Extract the [X, Y] coordinate from the center of the cell holding the provided text.  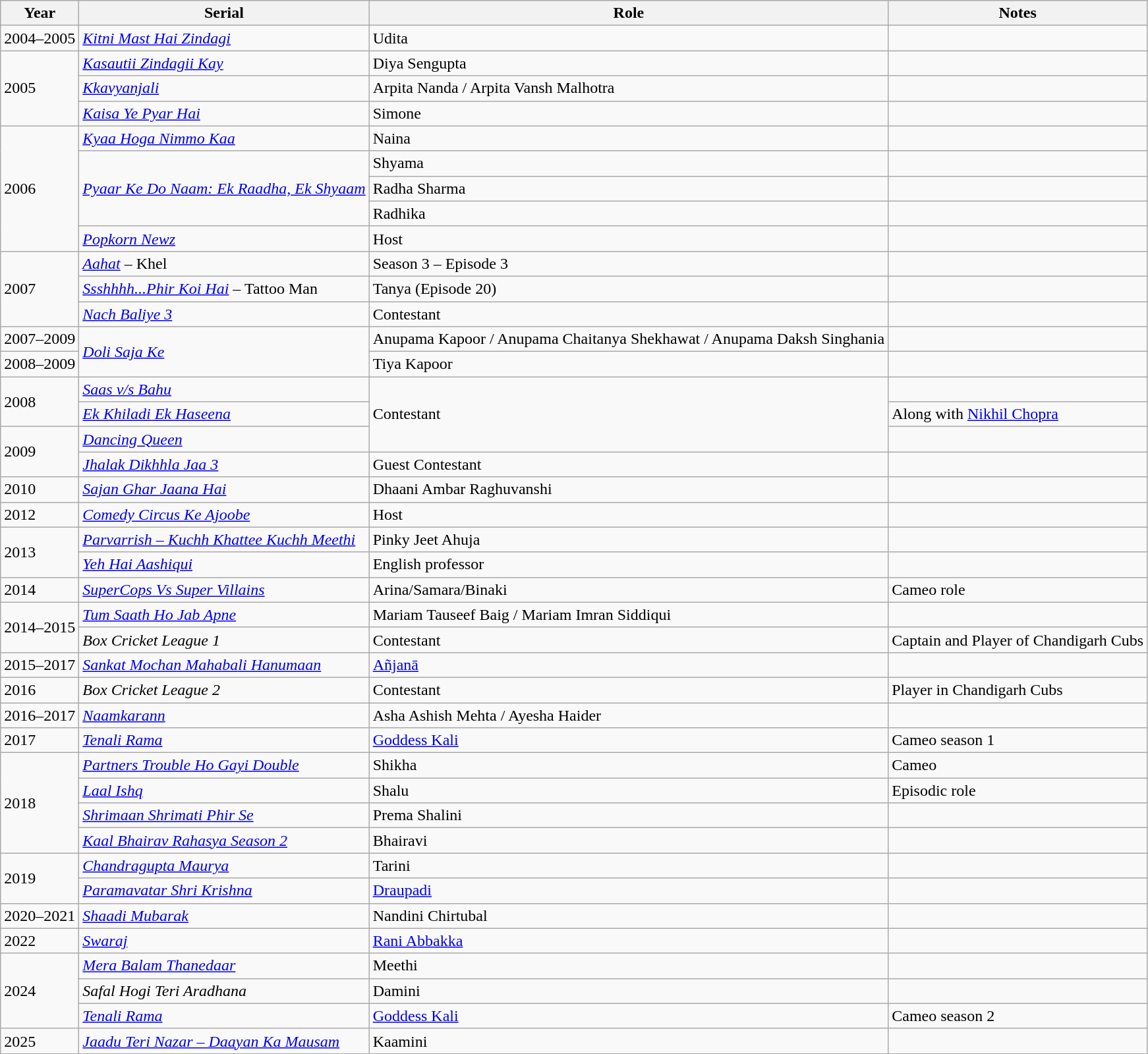
Year [40, 13]
Saas v/s Bahu [224, 389]
Naamkarann [224, 715]
2012 [40, 514]
2024 [40, 991]
Dhaani Ambar Raghuvanshi [629, 489]
Notes [1018, 13]
Cameo season 1 [1018, 740]
Doli Saja Ke [224, 352]
Sajan Ghar Jaana Hai [224, 489]
Kaisa Ye Pyar Hai [224, 113]
Pinky Jeet Ahuja [629, 540]
Captain and Player of Chandigarh Cubs [1018, 640]
Aahat – Khel [224, 263]
Arpita Nanda / Arpita Vansh Malhotra [629, 88]
Ek Khiladi Ek Haseena [224, 414]
Kyaa Hoga Nimmo Kaa [224, 138]
2015–2017 [40, 665]
Shrimaan Shrimati Phir Se [224, 816]
Naina [629, 138]
Radha Sharma [629, 188]
Pyaar Ke Do Naam: Ek Raadha, Ek Shyaam [224, 188]
Cameo [1018, 765]
2004–2005 [40, 38]
2007–2009 [40, 339]
2006 [40, 188]
Simone [629, 113]
Kkavyanjali [224, 88]
2005 [40, 88]
Swaraj [224, 941]
Guest Contestant [629, 464]
2009 [40, 452]
Anupama Kapoor / Anupama Chaitanya Shekhawat / Anupama Daksh Singhania [629, 339]
Kaamini [629, 1041]
Partners Trouble Ho Gayi Double [224, 765]
Kitni Mast Hai Zindagi [224, 38]
Along with Nikhil Chopra [1018, 414]
Diya Sengupta [629, 63]
2014–2015 [40, 627]
Bhairavi [629, 841]
Serial [224, 13]
Box Cricket League 1 [224, 640]
Tum Saath Ho Jab Apne [224, 615]
2020–2021 [40, 916]
2008–2009 [40, 364]
Dancing Queen [224, 439]
Damini [629, 991]
2016 [40, 690]
2025 [40, 1041]
2018 [40, 803]
Asha Ashish Mehta / Ayesha Haider [629, 715]
Cameo season 2 [1018, 1016]
Shyama [629, 163]
2017 [40, 740]
2013 [40, 552]
2008 [40, 402]
Parvarrish – Kuchh Khattee Kuchh Meethi [224, 540]
Comedy Circus Ke Ajoobe [224, 514]
Box Cricket League 2 [224, 690]
Arina/Samara/Binaki [629, 590]
2022 [40, 941]
English professor [629, 565]
Season 3 – Episode 3 [629, 263]
Player in Chandigarh Cubs [1018, 690]
Shikha [629, 765]
SuperCops Vs Super Villains [224, 590]
Popkorn Newz [224, 238]
Shalu [629, 790]
Mariam Tauseef Baig / Mariam Imran Siddiqui [629, 615]
Yeh Hai Aashiqui [224, 565]
2010 [40, 489]
Tiya Kapoor [629, 364]
Jhalak Dikhhla Jaa 3 [224, 464]
2014 [40, 590]
2019 [40, 878]
Nandini Chirtubal [629, 916]
Sankat Mochan Mahabali Hanumaan [224, 665]
Safal Hogi Teri Aradhana [224, 991]
Mera Balam Thanedaar [224, 966]
Kaal Bhairav Rahasya Season 2 [224, 841]
Cameo role [1018, 590]
Laal Ishq [224, 790]
Añjanā [629, 665]
Kasautii Zindagii Kay [224, 63]
Tarini [629, 866]
Shaadi Mubarak [224, 916]
Jaadu Teri Nazar – Daayan Ka Mausam [224, 1041]
Ssshhhh...Phir Koi Hai – Tattoo Man [224, 289]
2007 [40, 289]
Episodic role [1018, 790]
Rani Abbakka [629, 941]
Nach Baliye 3 [224, 314]
Radhika [629, 213]
Draupadi [629, 891]
Meethi [629, 966]
Tanya (Episode 20) [629, 289]
2016–2017 [40, 715]
Prema Shalini [629, 816]
Chandragupta Maurya [224, 866]
Role [629, 13]
Udita [629, 38]
Paramavatar Shri Krishna [224, 891]
